Identify which cell holds the provided text, then report its (X, Y) central coordinate. 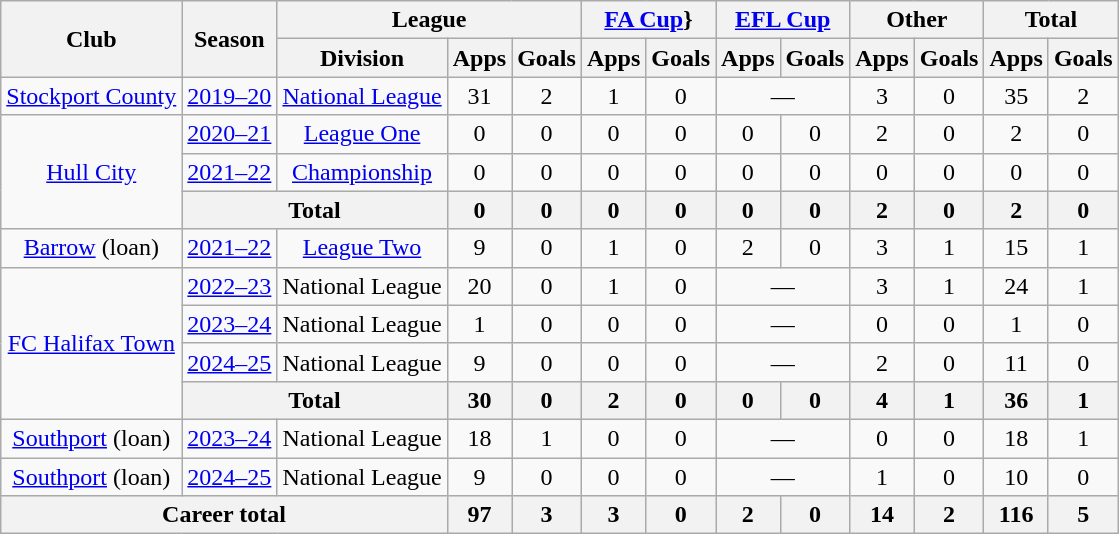
35 (1016, 96)
116 (1016, 515)
Stockport County (92, 96)
FA Cup} (648, 20)
24 (1016, 286)
4 (882, 400)
League Two (362, 248)
11 (1016, 362)
31 (479, 96)
2022–23 (230, 286)
36 (1016, 400)
5 (1083, 515)
Career total (224, 515)
EFL Cup (783, 20)
Other (917, 20)
10 (1016, 477)
2020–21 (230, 134)
League One (362, 134)
FC Halifax Town (92, 343)
14 (882, 515)
Division (362, 58)
20 (479, 286)
15 (1016, 248)
97 (479, 515)
Barrow (loan) (92, 248)
League (429, 20)
Season (230, 39)
2019–20 (230, 96)
Club (92, 39)
Championship (362, 172)
Hull City (92, 172)
30 (479, 400)
